Search for the cell housing the specified text and yield its [x, y] center coordinate. 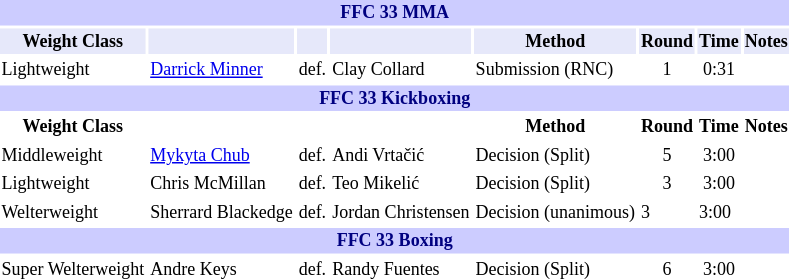
1 [668, 70]
5 [668, 155]
Clay Collard [401, 70]
Darrick Minner [222, 70]
0:31 [720, 70]
Mykyta Chub [222, 155]
Middleweight [73, 155]
Welterweight [73, 213]
Chris McMillan [222, 184]
Jordan Christensen [401, 213]
FFC 33 Kickboxing [394, 99]
Sherrard Blackedge [222, 213]
Teo Mikelić [401, 184]
FFC 33 Boxing [394, 241]
FFC 33 MMA [394, 13]
Submission (RNC) [555, 70]
Andi Vrtačić [401, 155]
Decision (unanimous) [555, 213]
